Pinpoint the cell where the given text exists, returning its (X, Y) midpoint coordinate. 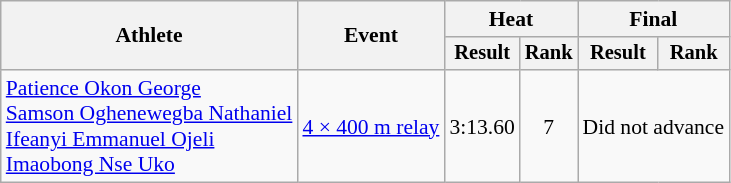
7 (549, 126)
3:13.60 (482, 126)
4 × 400 m relay (370, 126)
Did not advance (654, 126)
Event (370, 36)
Final (654, 19)
Heat (510, 19)
Athlete (150, 36)
Patience Okon GeorgeSamson Oghenewegba NathanielIfeanyi Emmanuel OjeliImaobong Nse Uko (150, 126)
